Pinpoint the cell where the given text exists, returning its [X, Y] midpoint coordinate. 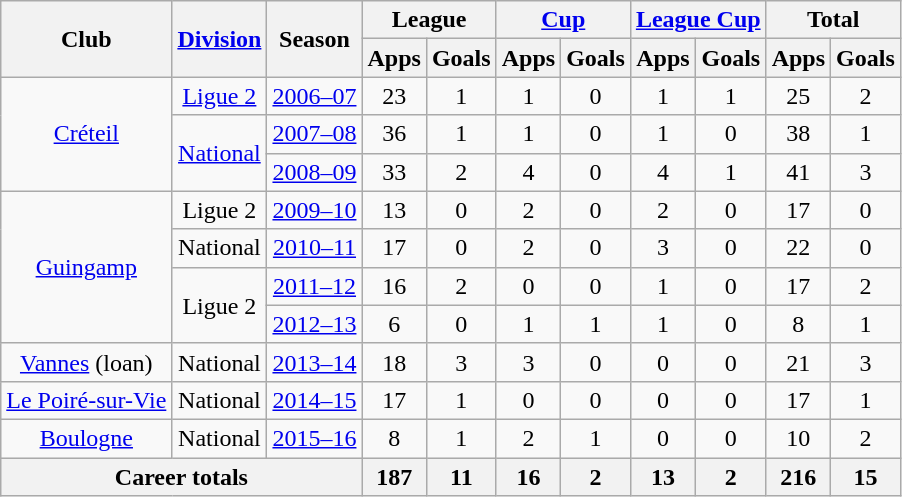
10 [798, 438]
15 [866, 477]
6 [394, 324]
2010–11 [314, 248]
36 [394, 134]
League [429, 20]
216 [798, 477]
187 [394, 477]
Guingamp [86, 267]
Club [86, 39]
2006–07 [314, 96]
22 [798, 248]
Créteil [86, 134]
2011–12 [314, 286]
2013–14 [314, 362]
41 [798, 172]
2008–09 [314, 172]
25 [798, 96]
11 [461, 477]
Le Poiré-sur-Vie [86, 400]
Vannes (loan) [86, 362]
2009–10 [314, 210]
33 [394, 172]
Cup [563, 20]
2014–15 [314, 400]
2007–08 [314, 134]
League Cup [698, 20]
38 [798, 134]
21 [798, 362]
18 [394, 362]
Boulogne [86, 438]
23 [394, 96]
2015–16 [314, 438]
Total [833, 20]
Career totals [182, 477]
Division [220, 39]
2012–13 [314, 324]
Season [314, 39]
